Extract the [x, y] coordinate from the center of the cell holding the provided text.  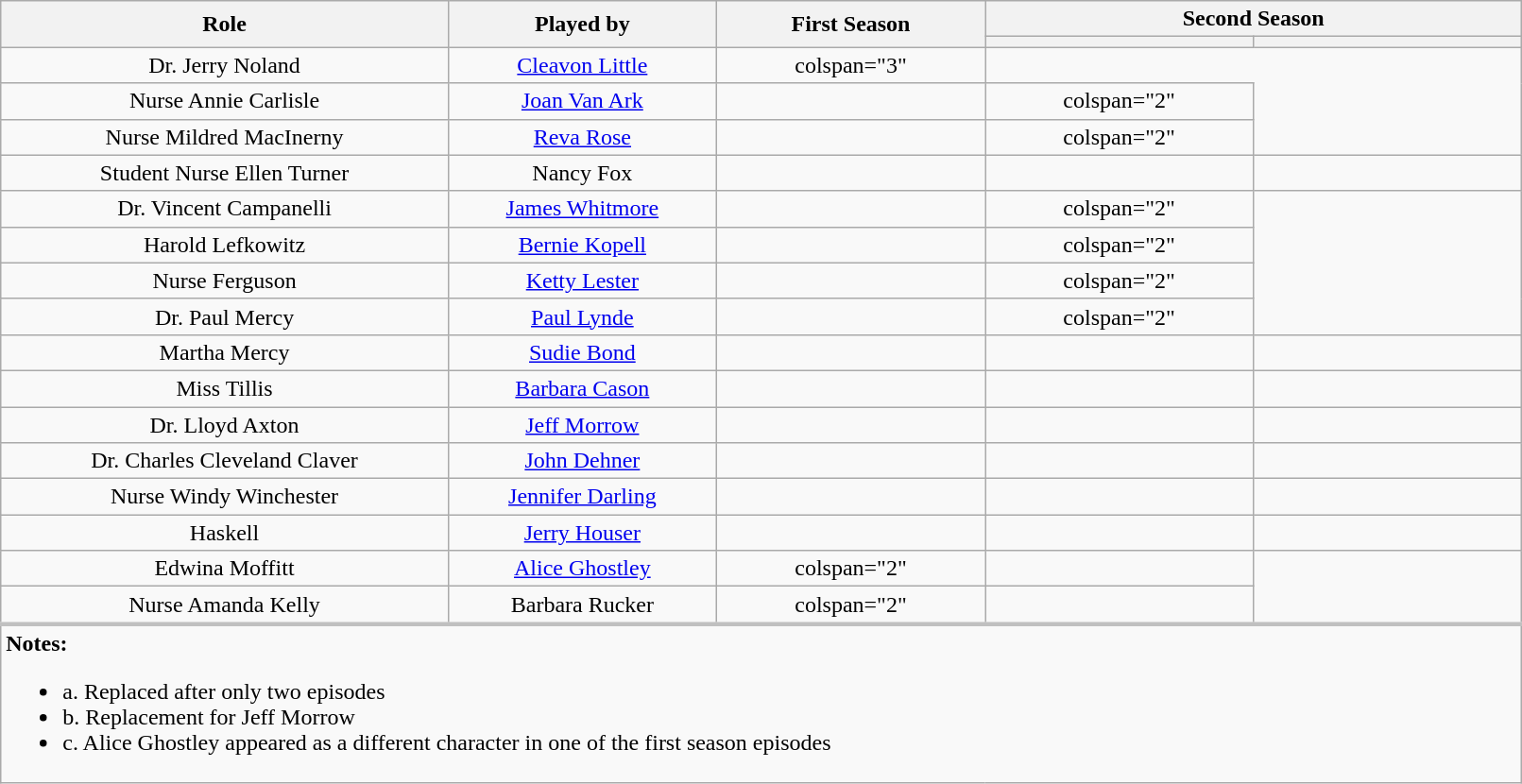
Role [225, 25]
Barbara Rucker [582, 605]
Dr. Paul Mercy [225, 316]
Ketty Lester [582, 281]
Bernie Kopell [582, 245]
Jerry Houser [582, 533]
Nurse Ferguson [225, 281]
Dr. Lloyd Axton [225, 424]
Cleavon Little [582, 65]
Played by [582, 25]
Jennifer Darling [582, 497]
Nurse Mildred MacInerny [225, 137]
Joan Van Ark [582, 101]
Jeff Morrow [582, 424]
Sudie Bond [582, 352]
Haskell [225, 533]
Dr. Jerry Noland [225, 65]
Edwina Moffitt [225, 569]
Harold Lefkowitz [225, 245]
Paul Lynde [582, 316]
colspan="3" [850, 65]
Martha Mercy [225, 352]
Nancy Fox [582, 173]
Miss Tillis [225, 388]
Alice Ghostley [582, 569]
Second Season [1254, 19]
Nurse Windy Winchester [225, 497]
Barbara Cason [582, 388]
Nurse Annie Carlisle [225, 101]
Dr. Charles Cleveland Claver [225, 461]
Dr. Vincent Campanelli [225, 209]
Nurse Amanda Kelly [225, 605]
James Whitmore [582, 209]
John Dehner [582, 461]
Student Nurse Ellen Turner [225, 173]
First Season [850, 25]
Reva Rose [582, 137]
